For the text-containing cell, return its midpoint in [X, Y] coordinate format. 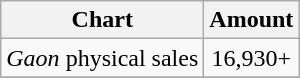
16,930+ [252, 58]
Amount [252, 20]
Gaon physical sales [102, 58]
Chart [102, 20]
